Return the (x, y) coordinate for the center point of the cell that contains the specified text.  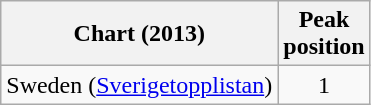
1 (324, 85)
Chart (2013) (140, 34)
Peakposition (324, 34)
Sweden (Sverigetopplistan) (140, 85)
